For the text-containing cell, return its midpoint in [X, Y] coordinate format. 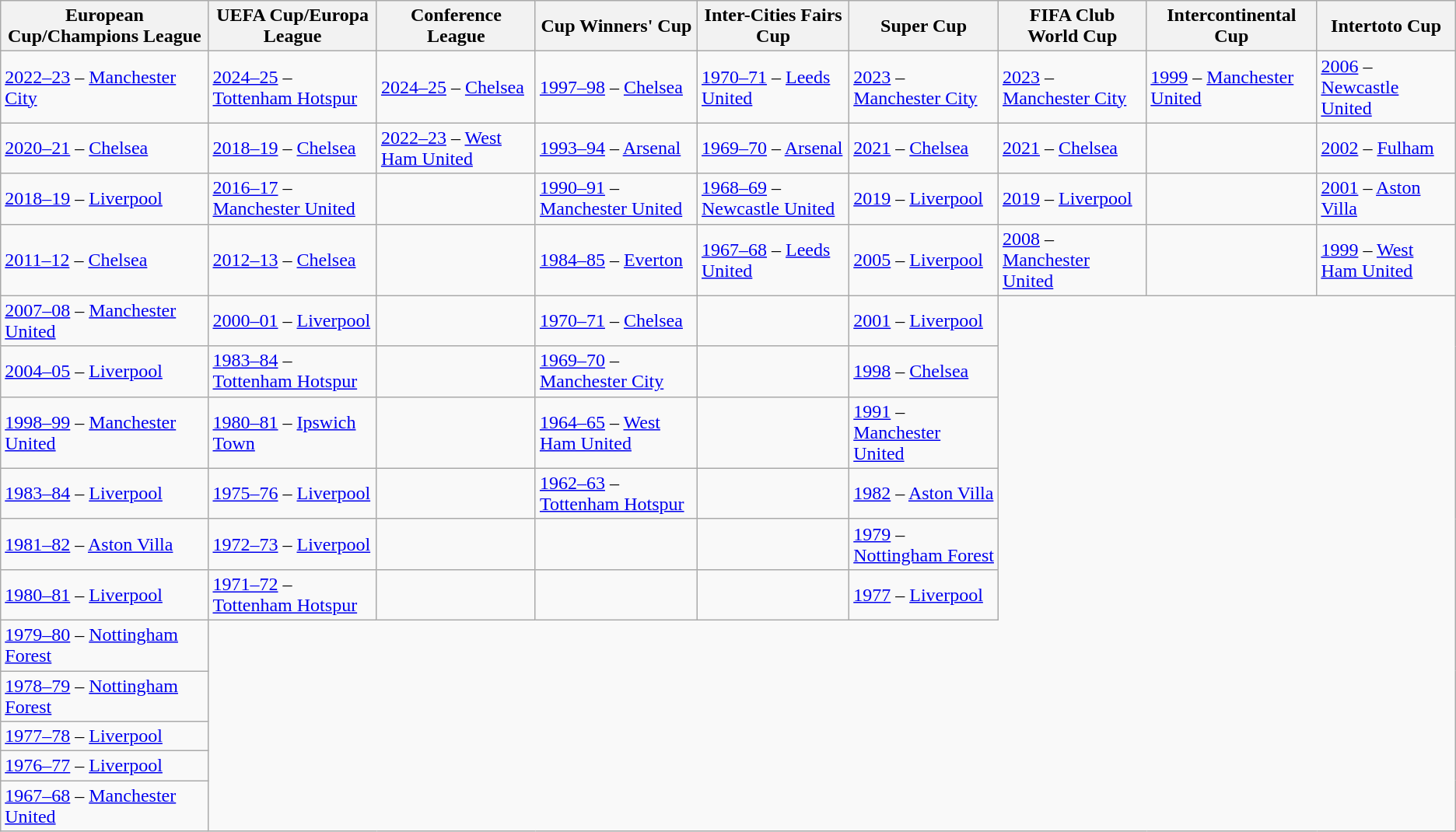
1990–91 – Manchester United [616, 199]
1984–85 – Everton [616, 260]
1975–76 – Liverpool [292, 493]
2020–21 – Chelsea [104, 148]
2005 – Liverpool [924, 260]
Intercontinental Cup [1232, 26]
1972–73 – Liverpool [292, 544]
1991 – Manchester United [924, 432]
1968–69 – Newcastle United [773, 199]
2008 – Manchester United [1072, 260]
1969–70 – Manchester City [616, 372]
1980–81 – Liverpool [104, 594]
1983–84 – Liverpool [104, 493]
2006 – Newcastle United [1386, 87]
2004–05 – Liverpool [104, 372]
Intertoto Cup [1386, 26]
1964–65 – West Ham United [616, 432]
1997–98 – Chelsea [616, 87]
1962–63 – Tottenham Hotspur [616, 493]
2024–25 – Chelsea [456, 87]
Inter-Cities Fairs Cup [773, 26]
2000–01 – Liverpool [292, 320]
2018–19 – Liverpool [104, 199]
FIFA Club World Cup [1072, 26]
1970–71 – Chelsea [616, 320]
1967–68 – Leeds United [773, 260]
1999 – Manchester United [1232, 87]
1979 – Nottingham Forest [924, 544]
2007–08 – Manchester United [104, 320]
1978–79 – Nottingham Forest [104, 695]
1977 – Liverpool [924, 594]
Super Cup [924, 26]
1993–94 – Arsenal [616, 148]
2022–23 – Manchester City [104, 87]
2018–19 – Chelsea [292, 148]
1979–80 – Nottingham Forest [104, 645]
2022–23 – West Ham United [456, 148]
2024–25 – Tottenham Hotspur [292, 87]
1980–81 – Ipswich Town [292, 432]
2001 – Liverpool [924, 320]
1983–84 – Tottenham Hotspur [292, 372]
1970–71 – Leeds United [773, 87]
1981–82 – Aston Villa [104, 544]
2012–13 – Chelsea [292, 260]
1998–99 – Manchester United [104, 432]
2002 – Fulham [1386, 148]
2001 – Aston Villa [1386, 199]
1999 – West Ham United [1386, 260]
1969–70 – Arsenal [773, 148]
European Cup/Champions League [104, 26]
1977–78 – Liverpool [104, 736]
Conference League [456, 26]
UEFA Cup/Europa League [292, 26]
1998 – Chelsea [924, 372]
1982 – Aston Villa [924, 493]
1976–77 – Liverpool [104, 766]
1971–72 – Tottenham Hotspur [292, 594]
2016–17 – Manchester United [292, 199]
2011–12 – Chelsea [104, 260]
Cup Winners' Cup [616, 26]
1967–68 – Manchester United [104, 806]
